Determine the [X, Y] coordinate at the center of the cell enclosing the given text.  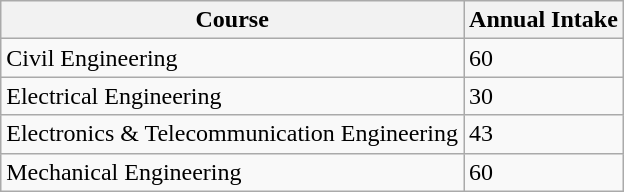
Course [232, 20]
43 [544, 134]
Annual Intake [544, 20]
Electrical Engineering [232, 96]
Civil Engineering [232, 58]
30 [544, 96]
Mechanical Engineering [232, 172]
Electronics & Telecommunication Engineering [232, 134]
